Extract the [x, y] coordinate from the center of the cell holding the provided text.  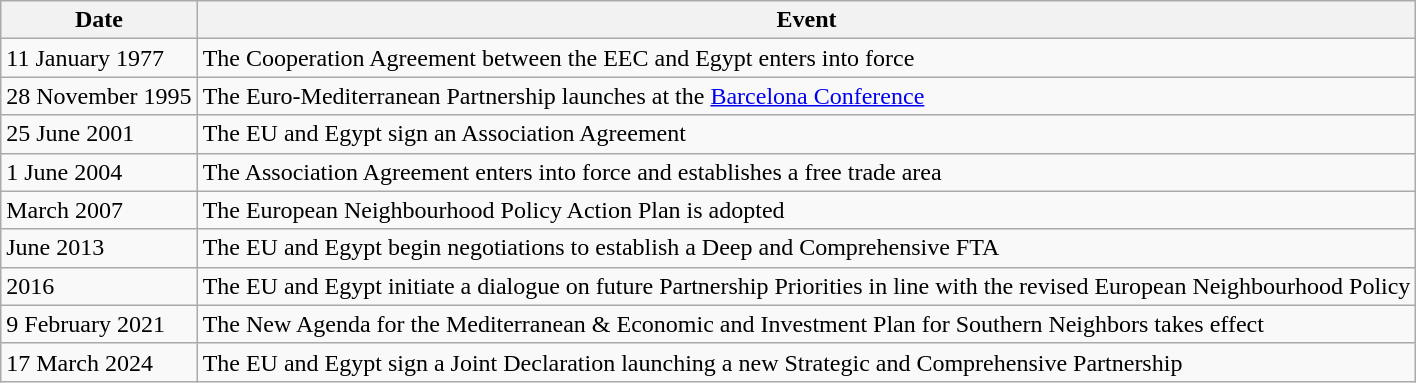
The New Agenda for the Mediterranean & Economic and Investment Plan for Southern Neighbors takes effect [806, 324]
The EU and Egypt sign an Association Agreement [806, 134]
The European Neighbourhood Policy Action Plan is adopted [806, 210]
Event [806, 20]
Date [99, 20]
9 February 2021 [99, 324]
June 2013 [99, 248]
March 2007 [99, 210]
25 June 2001 [99, 134]
2016 [99, 286]
The Association Agreement enters into force and establishes a free trade area [806, 172]
17 March 2024 [99, 362]
The Euro-Mediterranean Partnership launches at the Barcelona Conference [806, 96]
The EU and Egypt begin negotiations to establish a Deep and Comprehensive FTA [806, 248]
1 June 2004 [99, 172]
The EU and Egypt sign a Joint Declaration launching a new Strategic and Comprehensive Partnership [806, 362]
The EU and Egypt initiate a dialogue on future Partnership Priorities in line with the revised European Neighbourhood Policy [806, 286]
28 November 1995 [99, 96]
The Cooperation Agreement between the EEC and Egypt enters into force [806, 58]
11 January 1977 [99, 58]
